Locate the cell with the specified text and output its (X, Y) center coordinate. 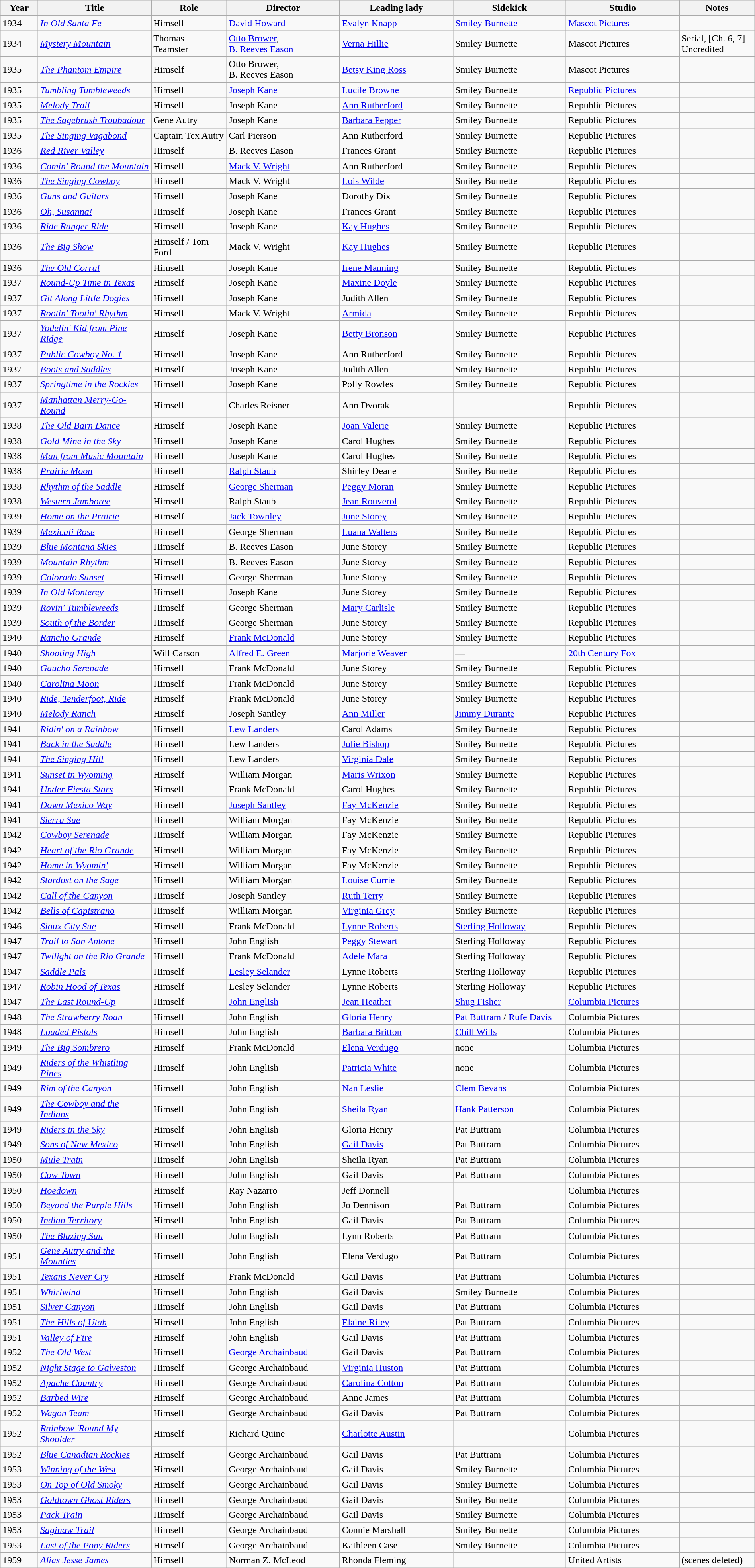
Studio (623, 8)
The Old Barn Dance (94, 425)
On Top of Old Smoky (94, 1484)
Call of the Canyon (94, 896)
Sunset in Wyoming (94, 774)
Melody Trail (94, 105)
Trail to San Antone (94, 941)
Pack Train (94, 1515)
Gold Mine in the Sky (94, 441)
Virginia Huston (396, 1368)
Julie Bishop (396, 744)
Alfred E. Green (283, 653)
Sidekick (509, 8)
Chill Wills (509, 1032)
The Singing Vagabond (94, 135)
Leading lady (396, 8)
Melody Ranch (94, 713)
Jean Rouverol (396, 502)
The Phantom Empire (94, 69)
Barbed Wire (94, 1398)
Western Jamboree (94, 502)
Hank Patterson (509, 1109)
Shirley Deane (396, 471)
20th Century Fox (623, 653)
The Singing Hill (94, 759)
Under Fiesta Stars (94, 790)
Goldtown Ghost Riders (94, 1500)
Saddle Pals (94, 972)
Colorado Sunset (94, 577)
Hoedown (94, 1190)
The Last Round-Up (94, 1002)
Will Carson (189, 653)
Ride Ranger Ride (94, 227)
Patricia White (396, 1068)
The Old Corral (94, 268)
Last of the Pony Riders (94, 1545)
Ann Dvorak (396, 405)
The Singing Cowboy (94, 181)
Rainbow 'Round My Shoulder (94, 1433)
Heart of the Rio Grande (94, 850)
Home in Wyomin' (94, 865)
Prairie Moon (94, 471)
In Old Monterey (94, 592)
Whirlwind (94, 1292)
Down Mexico Way (94, 805)
Kathleen Case (396, 1545)
Gaucho Serenade (94, 668)
The Cowboy and the Indians (94, 1109)
Texans Never Cry (94, 1277)
Valley of Fire (94, 1337)
Mexicali Rose (94, 532)
Anne James (396, 1398)
Betty Bronson (396, 334)
Ruth Terry (396, 896)
Rancho Grande (94, 638)
Role (189, 8)
Blue Montana Skies (94, 547)
The Big Sombrero (94, 1047)
(scenes deleted) (717, 1560)
Winning of the West (94, 1469)
Charlotte Austin (396, 1433)
Indian Territory (94, 1220)
Pat Buttram / Rufe Davis (509, 1017)
Beyond the Purple Hills (94, 1205)
Elaine Riley (396, 1322)
Jack Townley (283, 517)
Peggy Stewart (396, 941)
Notes (717, 8)
South of the Border (94, 623)
Maris Wrixon (396, 774)
Polly Rowles (396, 384)
Ridin' on a Rainbow (94, 729)
Cow Town (94, 1175)
Thomas - Teamster (189, 44)
Saginaw Trail (94, 1530)
Robin Hood of Texas (94, 987)
Rootin' Tootin' Rhythm (94, 313)
Armida (396, 313)
Maxine Doyle (396, 283)
Virginia Grey (396, 911)
Mystery Mountain (94, 44)
Jean Heather (396, 1002)
Adele Mara (396, 956)
Apache Country (94, 1383)
Mountain Rhythm (94, 562)
Serial, [Ch. 6, 7] Uncredited (717, 44)
Jimmy Durante (509, 713)
Verna Hillie (396, 44)
Rim of the Canyon (94, 1088)
Comin' Round the Mountain (94, 166)
Luana Walters (396, 532)
Gene Autry and the Mounties (94, 1256)
Director (283, 8)
Boots and Saddles (94, 369)
Charles Reisner (283, 405)
Ride, Tenderfoot, Ride (94, 698)
Sierra Sue (94, 820)
Joan Valerie (396, 425)
Night Stage to Galveston (94, 1368)
Git Along Little Dogies (94, 298)
Riders in the Sky (94, 1129)
Title (94, 8)
The Big Show (94, 247)
Barbara Britton (396, 1032)
Irene Manning (396, 268)
Norman Z. McLeod (283, 1560)
Carl Pierson (283, 135)
Twilight on the Rio Grande (94, 956)
Manhattan Merry-Go-Round (94, 405)
Bells of Capistrano (94, 911)
Dorothy Dix (396, 196)
Himself / Tom Ford (189, 247)
Sons of New Mexico (94, 1145)
Loaded Pistols (94, 1032)
Betsy King Ross (396, 69)
The Blazing Sun (94, 1235)
Oh, Susanna! (94, 212)
The Sagebrush Troubadour (94, 120)
Nan Leslie (396, 1088)
Mary Carlisle (396, 608)
Clem Bevans (509, 1088)
Virginia Dale (396, 759)
Red River Valley (94, 151)
Carolina Cotton (396, 1383)
Stardust on the Sage (94, 880)
1959 (19, 1560)
Alias Jesse James (94, 1560)
Shug Fisher (509, 1002)
Jeff Donnell (396, 1190)
Barbara Pepper (396, 120)
Connie Marshall (396, 1530)
Lynn Roberts (396, 1235)
Round-Up Time in Texas (94, 283)
Public Cowboy No. 1 (94, 354)
Guns and Guitars (94, 196)
Blue Canadian Rockies (94, 1454)
Rhonda Fleming (396, 1560)
— (509, 653)
Man from Music Mountain (94, 456)
United Artists (623, 1560)
Cowboy Serenade (94, 835)
Marjorie Weaver (396, 653)
Springtime in the Rockies (94, 384)
Captain Tex Autry (189, 135)
Evalyn Knapp (396, 23)
Lois Wilde (396, 181)
Rhythm of the Saddle (94, 486)
Lucile Browne (396, 90)
Yodelin' Kid from Pine Ridge (94, 334)
The Hills of Utah (94, 1322)
Carolina Moon (94, 683)
Sioux City Sue (94, 926)
Jo Dennison (396, 1205)
The Strawberry Roan (94, 1017)
Year (19, 8)
Shooting High (94, 653)
The Old West (94, 1352)
Home on the Prairie (94, 517)
Ann Miller (396, 713)
Carol Adams (396, 729)
Mule Train (94, 1160)
1946 (19, 926)
Rovin' Tumbleweeds (94, 608)
Ray Nazarro (283, 1190)
David Howard (283, 23)
Gene Autry (189, 120)
In Old Santa Fe (94, 23)
Peggy Moran (396, 486)
Silver Canyon (94, 1307)
Riders of the Whistling Pines (94, 1068)
Louise Currie (396, 880)
Richard Quine (283, 1433)
Back in the Saddle (94, 744)
Wagon Team (94, 1413)
Tumbling Tumbleweeds (94, 90)
